Identify which cell holds the provided text, then report its [X, Y] central coordinate. 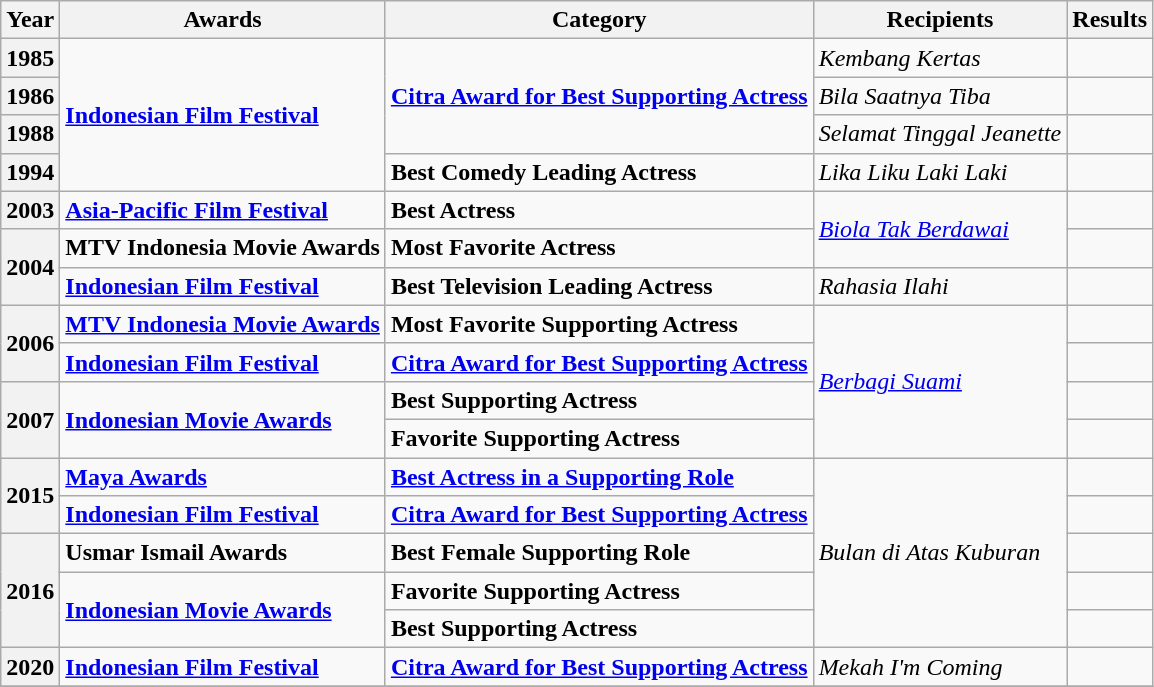
Most Favorite Supporting Actress [599, 324]
Usmar Ismail Awards [223, 553]
Lika Liku Laki Laki [940, 172]
Best Female Supporting Role [599, 553]
Bila Saatnya Tiba [940, 96]
Most Favorite Actress [599, 248]
2003 [30, 210]
1988 [30, 134]
Mekah I'm Coming [940, 667]
1994 [30, 172]
2016 [30, 591]
Berbagi Suami [940, 381]
Bulan di Atas Kuburan [940, 553]
2004 [30, 267]
Selamat Tinggal Jeanette [940, 134]
2007 [30, 419]
1985 [30, 58]
2020 [30, 667]
Year [30, 20]
Category [599, 20]
Best Actress in a Supporting Role [599, 477]
Best Television Leading Actress [599, 286]
Maya Awards [223, 477]
1986 [30, 96]
2015 [30, 496]
Awards [223, 20]
Best Comedy Leading Actress [599, 172]
Rahasia Ilahi [940, 286]
Asia-Pacific Film Festival [223, 210]
Recipients [940, 20]
Biola Tak Berdawai [940, 229]
Results [1110, 20]
2006 [30, 343]
Best Actress [599, 210]
Kembang Kertas [940, 58]
